Capture the cell that displays the provided text and extract its (X, Y) central coordinate. 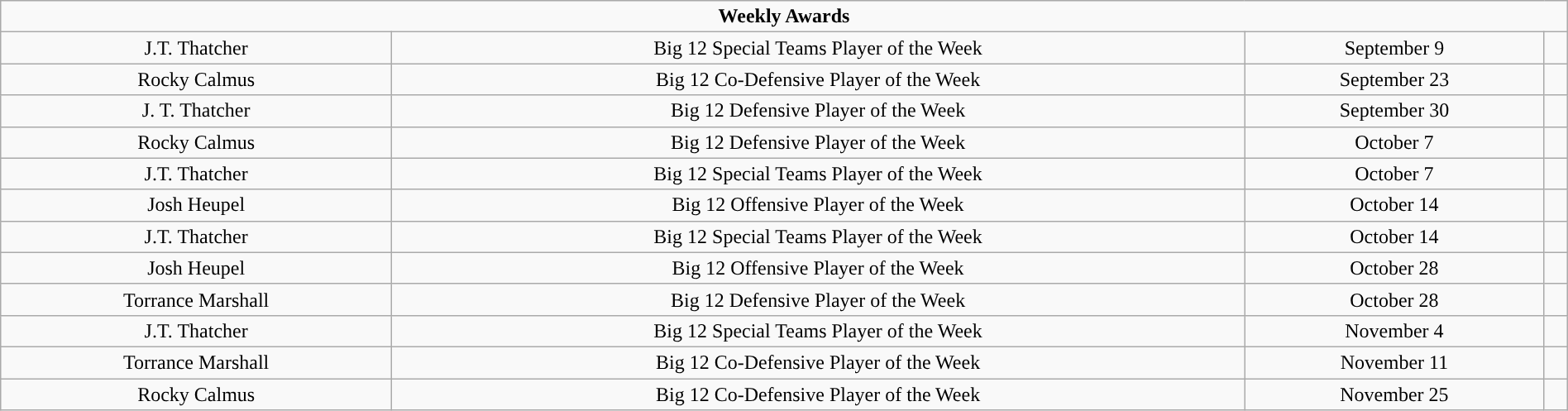
Weekly Awards (784, 17)
September 23 (1394, 79)
November 25 (1394, 394)
September 9 (1394, 48)
November 11 (1394, 362)
November 4 (1394, 331)
September 30 (1394, 111)
J. T. Thatcher (197, 111)
